From the cell containing the given text, extract its center point as (X, Y) coordinate. 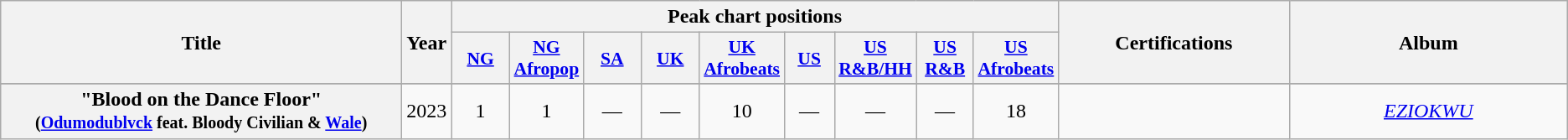
Album (1428, 42)
Certifications (1173, 42)
EZIOKWU (1428, 111)
10 (742, 111)
USAfrobeats (1015, 59)
UKAfrobeats (742, 59)
US (809, 59)
NGAfropop (547, 59)
NG (481, 59)
USR&B/HH (875, 59)
Peak chart positions (756, 17)
Year (427, 42)
18 (1015, 111)
2023 (427, 111)
"Blood on the Dance Floor"(Odumodublvck feat. Bloody Civilian & Wale) (201, 111)
SA (611, 59)
Title (201, 42)
UK (670, 59)
USR&B (945, 59)
